Locate the cell with the specified text and output its [x, y] center coordinate. 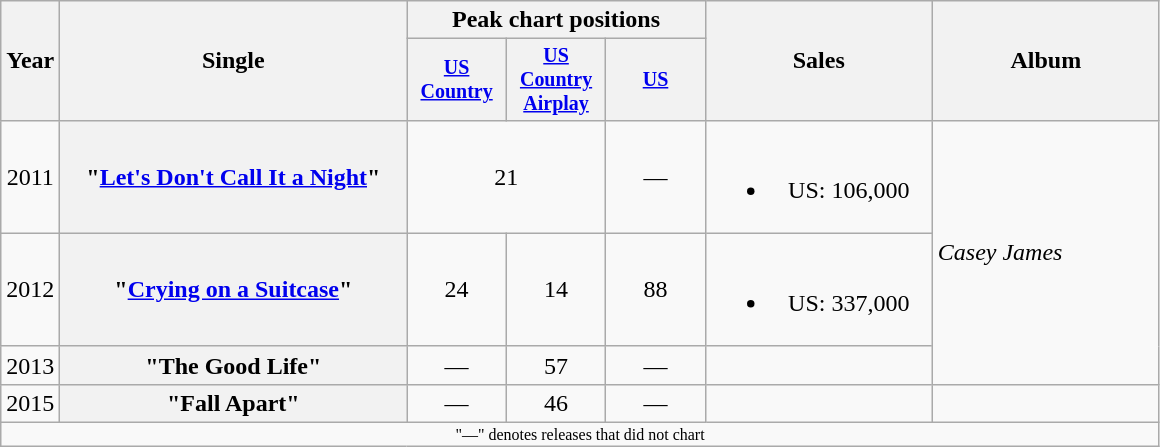
Casey James [1046, 252]
21 [506, 176]
US: 106,000 [818, 176]
"Fall Apart" [234, 403]
"Let's Don't Call It a Night" [234, 176]
"The Good Life" [234, 365]
Year [30, 61]
24 [456, 290]
US [656, 80]
2011 [30, 176]
US Country Airplay [556, 80]
2015 [30, 403]
Single [234, 61]
US Country [456, 80]
2013 [30, 365]
Sales [818, 61]
Peak chart positions [556, 20]
57 [556, 365]
US: 337,000 [818, 290]
2012 [30, 290]
"Crying on a Suitcase" [234, 290]
46 [556, 403]
88 [656, 290]
Album [1046, 61]
"—" denotes releases that did not chart [580, 435]
14 [556, 290]
